Determine the [x, y] coordinate at the center of the cell enclosing the given text.  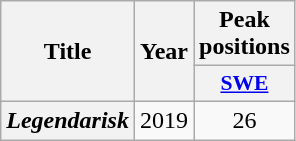
Year [164, 52]
Legendarisk [68, 120]
26 [245, 120]
2019 [164, 120]
Title [68, 52]
Peak positions [245, 34]
SWE [245, 84]
